From the cell containing the given text, extract its center point as [x, y] coordinate. 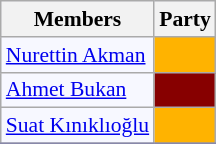
Ahmet Bukan [78, 90]
Suat Kınıklıoğlu [78, 126]
Nurettin Akman [78, 55]
Party [185, 19]
Members [78, 19]
